Locate the cell with the specified text and output its [x, y] center coordinate. 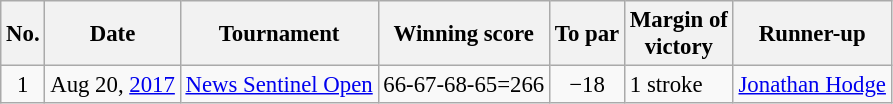
−18 [588, 85]
1 [23, 85]
Tournament [279, 34]
News Sentinel Open [279, 85]
Winning score [464, 34]
1 stroke [680, 85]
Jonathan Hodge [812, 85]
Runner-up [812, 34]
66-67-68-65=266 [464, 85]
To par [588, 34]
Date [112, 34]
Aug 20, 2017 [112, 85]
No. [23, 34]
Margin ofvictory [680, 34]
